Search for the cell housing the specified text and yield its (x, y) center coordinate. 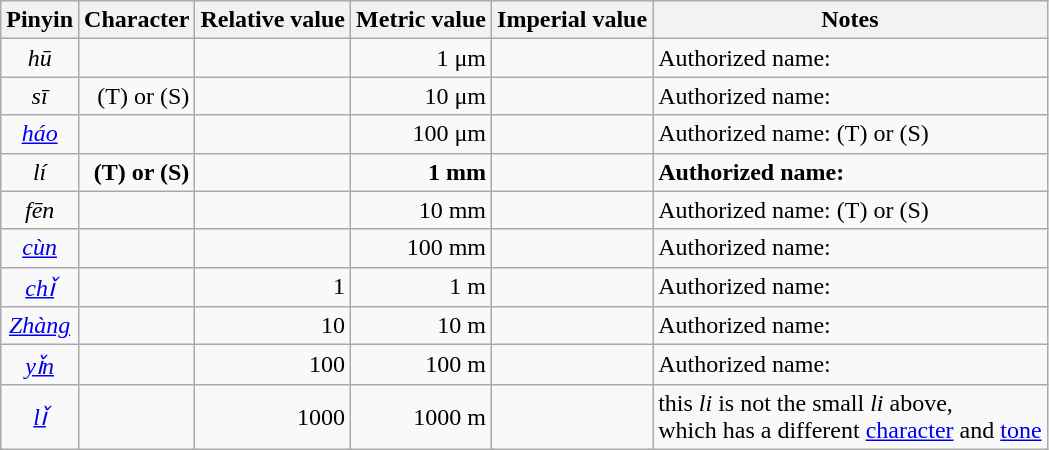
10 m (422, 326)
yǐn (40, 365)
100 (273, 365)
fēn (40, 210)
Character (137, 20)
10 mm (422, 210)
sī (40, 96)
1000 m (422, 416)
10 μm (422, 96)
1000 (273, 416)
lí (40, 172)
chǐ (40, 287)
Metric value (422, 20)
this li is not the small li above, which has a different character and tone (850, 416)
háo (40, 134)
cùn (40, 248)
100 m (422, 365)
Notes (850, 20)
100 mm (422, 248)
10 (273, 326)
Zhàng (40, 326)
Imperial value (572, 20)
1 μm (422, 58)
1 (273, 287)
Pinyin (40, 20)
Relative value (273, 20)
lǐ (40, 416)
1 mm (422, 172)
hū (40, 58)
100 μm (422, 134)
1 m (422, 287)
